Return [X, Y] of the center of cell containing provided text 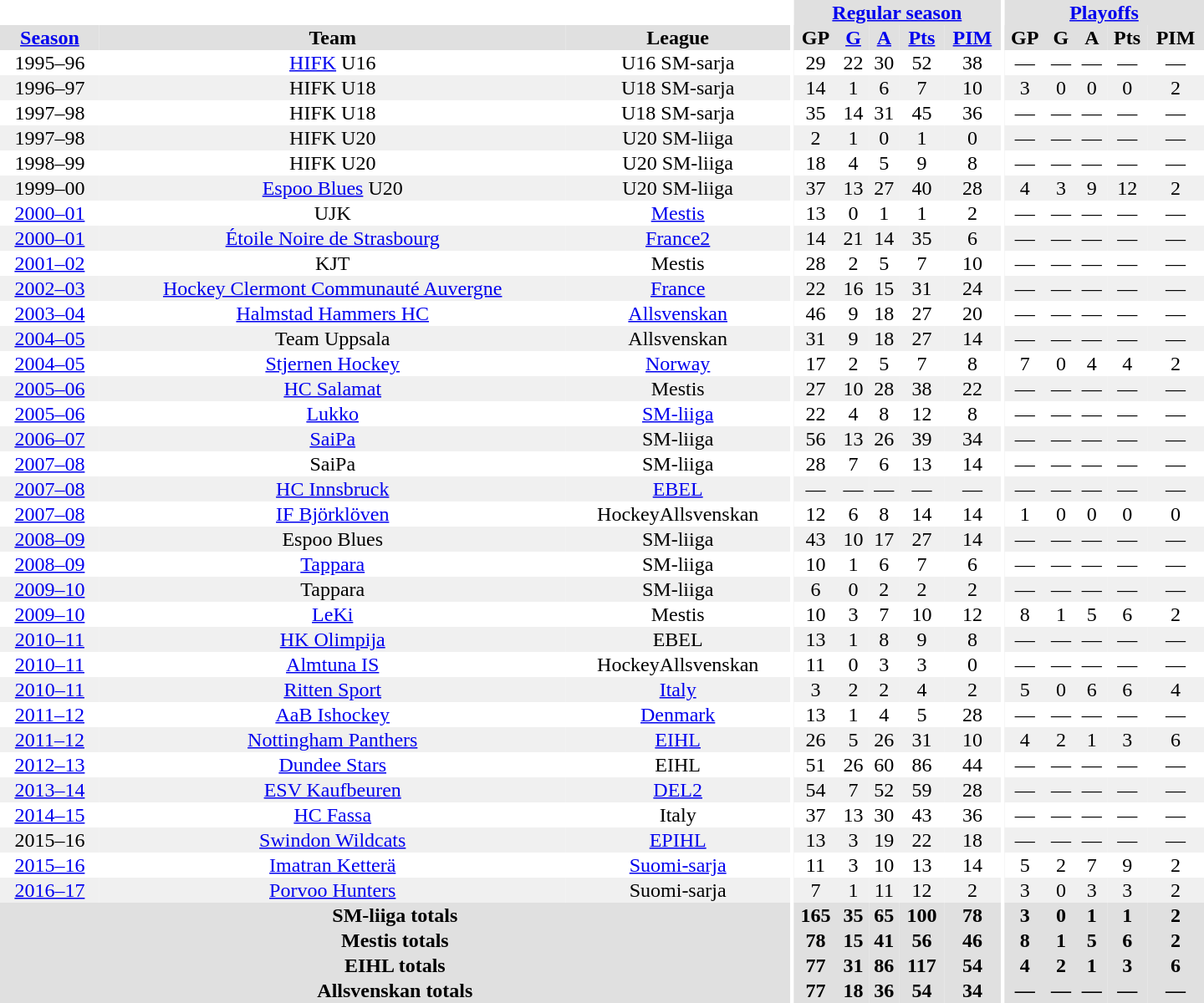
Playoffs [1104, 13]
1996–97 [50, 88]
IF Björklöven [333, 514]
Team Uppsala [333, 339]
2014–15 [50, 815]
44 [972, 765]
DEL2 [678, 790]
HC Innsbruck [333, 489]
EPIHL [678, 840]
Nottingham Panthers [333, 740]
Almtuna IS [333, 664]
France [678, 288]
60 [885, 765]
France2 [678, 238]
Porvoo Hunters [333, 890]
Lukko [333, 414]
39 [921, 439]
Étoile Noire de Strasbourg [333, 238]
2001–02 [50, 263]
Regular season [897, 13]
HC Salamat [333, 389]
Season [50, 38]
Norway [678, 364]
117 [921, 965]
41 [885, 940]
2002–03 [50, 288]
2016–17 [50, 890]
Espoo Blues U20 [333, 188]
65 [885, 915]
Stjernen Hockey [333, 364]
Halmstad Hammers HC [333, 313]
Dundee Stars [333, 765]
2012–13 [50, 765]
20 [972, 313]
EIHL totals [395, 965]
KJT [333, 263]
40 [921, 188]
1995–96 [50, 63]
165 [816, 915]
Mestis totals [395, 940]
AaB Ishockey [333, 715]
Hockey Clermont Communauté Auvergne [333, 288]
100 [921, 915]
UJK [333, 213]
HIFK U16 [333, 63]
ESV Kaufbeuren [333, 790]
Ritten Sport [333, 690]
Team [333, 38]
SM-liiga totals [395, 915]
19 [885, 840]
1998–99 [50, 163]
59 [921, 790]
HC Fassa [333, 815]
Allsvenskan totals [395, 990]
45 [921, 113]
Denmark [678, 715]
HK Olimpija [333, 639]
Imatran Ketterä [333, 865]
LeKi [333, 614]
2013–14 [50, 790]
U16 SM-sarja [678, 63]
Swindon Wildcats [333, 840]
League [678, 38]
21 [853, 238]
2006–07 [50, 439]
51 [816, 765]
16 [853, 288]
29 [816, 63]
2003–04 [50, 313]
1999–00 [50, 188]
Espoo Blues [333, 539]
24 [972, 288]
